Locate the cell with the specified text and output its (X, Y) center coordinate. 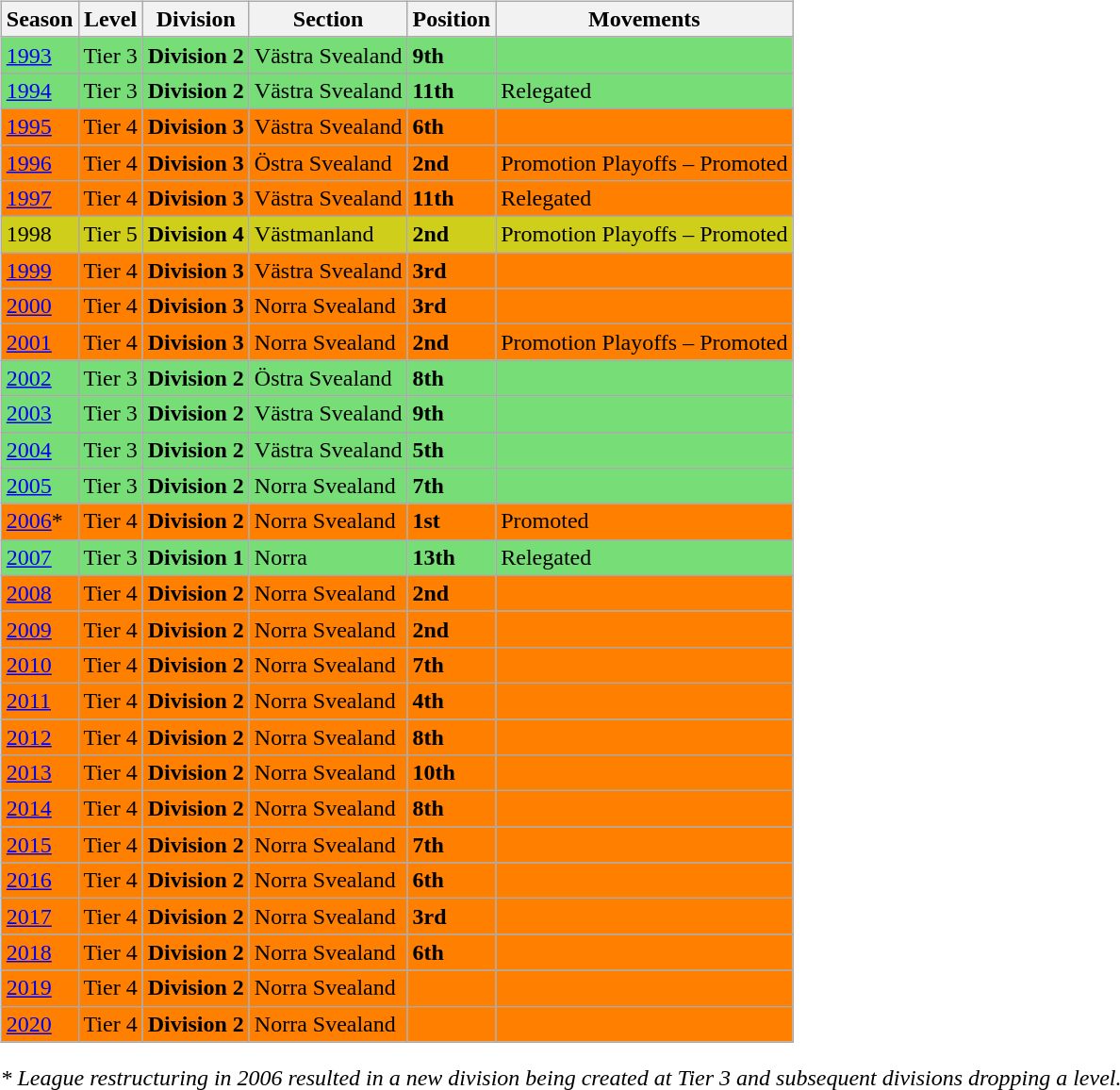
Tier 5 (110, 235)
2002 (40, 378)
2019 (40, 988)
2015 (40, 845)
Promoted (645, 521)
2007 (40, 557)
2016 (40, 881)
Västmanland (328, 235)
1st (452, 521)
Norra (328, 557)
2001 (40, 342)
1995 (40, 126)
2014 (40, 809)
10th (452, 773)
2013 (40, 773)
Level (110, 19)
13th (452, 557)
1997 (40, 199)
1994 (40, 91)
2010 (40, 665)
Section (328, 19)
Division (196, 19)
1996 (40, 163)
Division 4 (196, 235)
2005 (40, 486)
2000 (40, 306)
1998 (40, 235)
5th (452, 450)
Division 1 (196, 557)
4th (452, 701)
Movements (645, 19)
2004 (40, 450)
2020 (40, 1024)
2006* (40, 521)
1993 (40, 55)
2018 (40, 952)
2011 (40, 701)
2008 (40, 593)
2003 (40, 414)
2017 (40, 917)
2012 (40, 736)
1999 (40, 271)
2009 (40, 629)
Position (452, 19)
Season (40, 19)
